Return the [x, y] coordinate for the center point of the cell that contains the specified text.  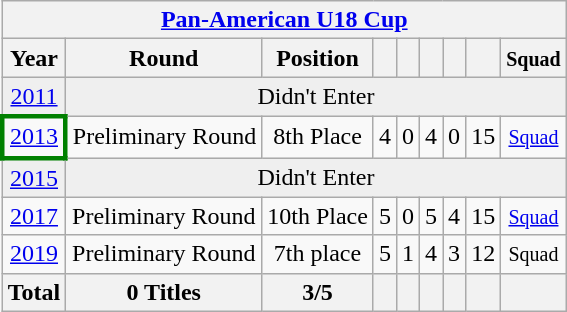
3 [454, 254]
Round [164, 58]
Year [34, 58]
1 [408, 254]
2019 [34, 254]
7th place [318, 254]
2017 [34, 216]
0 Titles [164, 292]
2015 [34, 178]
12 [484, 254]
2013 [34, 136]
Position [318, 58]
10th Place [318, 216]
2011 [34, 97]
8th Place [318, 136]
Pan-American U18 Cup [284, 20]
3/5 [318, 292]
Total [34, 292]
